Search for the cell housing the specified text and yield its (x, y) center coordinate. 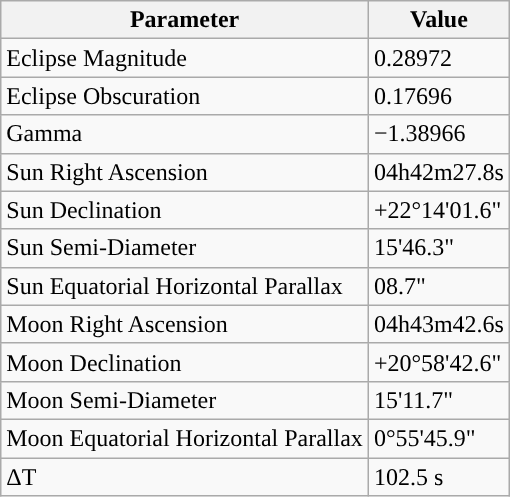
Moon Right Ascension (185, 324)
ΔT (185, 477)
Eclipse Magnitude (185, 58)
Gamma (185, 134)
102.5 s (438, 477)
15'11.7" (438, 400)
0°55'45.9" (438, 438)
Sun Right Ascension (185, 172)
15'46.3" (438, 248)
Sun Declination (185, 210)
0.28972 (438, 58)
Sun Equatorial Horizontal Parallax (185, 286)
Moon Semi-Diameter (185, 400)
Value (438, 20)
Moon Declination (185, 362)
04h42m27.8s (438, 172)
04h43m42.6s (438, 324)
Moon Equatorial Horizontal Parallax (185, 438)
08.7" (438, 286)
+20°58'42.6" (438, 362)
0.17696 (438, 96)
Sun Semi-Diameter (185, 248)
−1.38966 (438, 134)
Parameter (185, 20)
+22°14'01.6" (438, 210)
Eclipse Obscuration (185, 96)
